Detect which cell encompasses the target text, then output its [x, y] center coordinate. 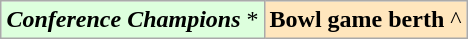
Bowl game berth ^ [366, 20]
Conference Champions * [132, 20]
